Return (x, y) of the center of cell containing provided text 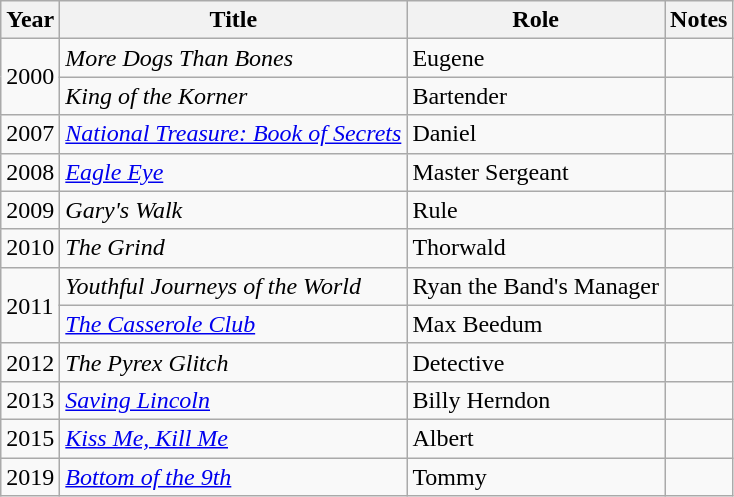
Daniel (536, 134)
2009 (30, 210)
2015 (30, 438)
Master Sergeant (536, 172)
Kiss Me, Kill Me (234, 438)
2010 (30, 248)
Gary's Walk (234, 210)
National Treasure: Book of Secrets (234, 134)
Thorwald (536, 248)
Bartender (536, 96)
More Dogs Than Bones (234, 58)
Notes (699, 20)
Bottom of the 9th (234, 477)
King of the Korner (234, 96)
The Pyrex Glitch (234, 362)
Year (30, 20)
2008 (30, 172)
Ryan the Band's Manager (536, 286)
Tommy (536, 477)
2013 (30, 400)
Albert (536, 438)
The Grind (234, 248)
Rule (536, 210)
The Casserole Club (234, 324)
2000 (30, 77)
Youthful Journeys of the World (234, 286)
Billy Herndon (536, 400)
Detective (536, 362)
Eugene (536, 58)
2012 (30, 362)
Eagle Eye (234, 172)
2007 (30, 134)
2019 (30, 477)
Max Beedum (536, 324)
Saving Lincoln (234, 400)
Title (234, 20)
2011 (30, 305)
Role (536, 20)
